Identify which cell holds the provided text, then report its [x, y] central coordinate. 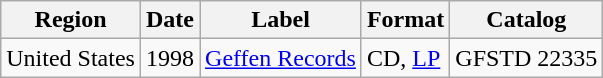
1998 [170, 58]
United States [71, 58]
Label [281, 20]
CD, LP [405, 58]
Format [405, 20]
Geffen Records [281, 58]
GFSTD 22335 [526, 58]
Catalog [526, 20]
Region [71, 20]
Date [170, 20]
